Provide the [x, y] coordinate of the cell's center where the given text is located.  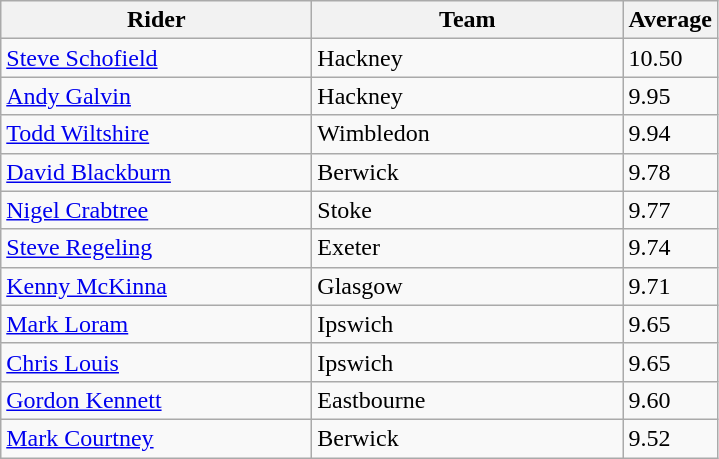
Mark Courtney [156, 438]
Glasgow [468, 286]
9.52 [670, 438]
Stoke [468, 210]
Average [670, 20]
Kenny McKinna [156, 286]
9.74 [670, 248]
David Blackburn [156, 172]
Steve Regeling [156, 248]
Wimbledon [468, 134]
9.77 [670, 210]
Steve Schofield [156, 58]
9.60 [670, 400]
Mark Loram [156, 324]
9.95 [670, 96]
Exeter [468, 248]
Eastbourne [468, 400]
10.50 [670, 58]
9.78 [670, 172]
Team [468, 20]
9.71 [670, 286]
9.94 [670, 134]
Andy Galvin [156, 96]
Nigel Crabtree [156, 210]
Todd Wiltshire [156, 134]
Gordon Kennett [156, 400]
Chris Louis [156, 362]
Rider [156, 20]
